Provide the (x, y) coordinate of the cell's center where the given text is located.  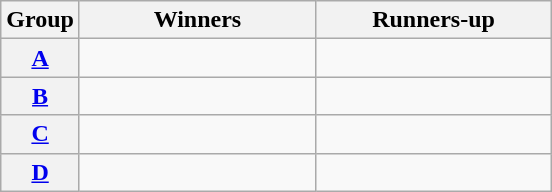
Runners-up (433, 20)
Group (40, 20)
D (40, 172)
C (40, 134)
A (40, 58)
Winners (197, 20)
B (40, 96)
